Return [x, y] of the center of cell containing provided text 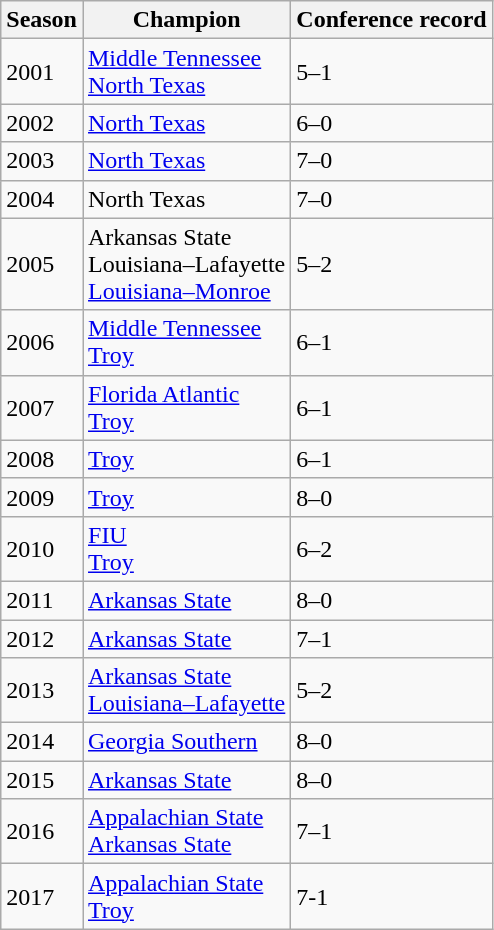
2001 [42, 72]
2011 [42, 600]
6–0 [392, 123]
Appalachian StateArkansas State [186, 832]
Middle TennesseeTroy [186, 342]
7-1 [392, 896]
Middle TennesseeNorth Texas [186, 72]
Appalachian StateTroy [186, 896]
2002 [42, 123]
2016 [42, 832]
Arkansas StateLouisiana–Lafayette [186, 690]
FIUTroy [186, 548]
Georgia Southern [186, 742]
Florida AtlanticTroy [186, 408]
2015 [42, 780]
2005 [42, 264]
Arkansas StateLouisiana–LafayetteLouisiana–Monroe [186, 264]
2013 [42, 690]
2008 [42, 459]
2006 [42, 342]
2012 [42, 639]
Season [42, 20]
2004 [42, 199]
Conference record [392, 20]
2009 [42, 497]
2014 [42, 742]
5–1 [392, 72]
2010 [42, 548]
Champion [186, 20]
2017 [42, 896]
2003 [42, 161]
6–2 [392, 548]
2007 [42, 408]
